Return [x, y] of the center of cell containing provided text 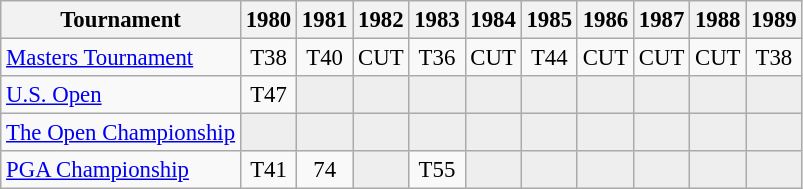
T55 [437, 170]
T47 [268, 95]
T36 [437, 58]
1982 [381, 20]
Masters Tournament [121, 58]
U.S. Open [121, 95]
1988 [718, 20]
1989 [774, 20]
1987 [661, 20]
T40 [325, 58]
1986 [605, 20]
1983 [437, 20]
T41 [268, 170]
T44 [549, 58]
Tournament [121, 20]
1981 [325, 20]
The Open Championship [121, 133]
PGA Championship [121, 170]
74 [325, 170]
1980 [268, 20]
1985 [549, 20]
1984 [493, 20]
